Capture the cell that displays the provided text and extract its (X, Y) central coordinate. 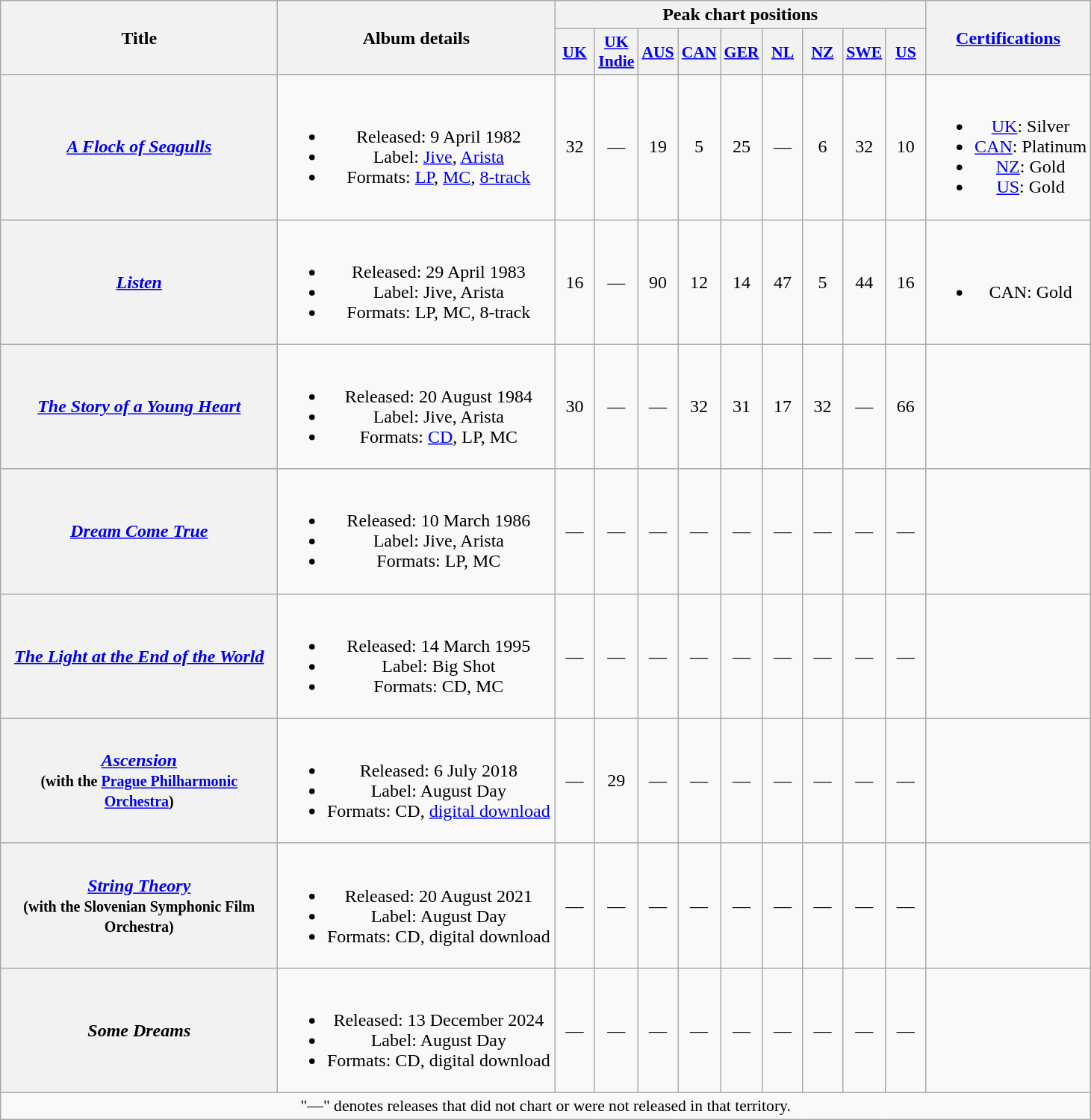
25 (742, 147)
CAN (699, 52)
Released: 9 April 1982Label: Jive, AristaFormats: LP, MC, 8-track (417, 147)
Title (139, 37)
Released: 20 August 1984Label: Jive, AristaFormats: CD, LP, MC (417, 406)
Released: 29 April 1983Label: Jive, AristaFormats: LP, MC, 8-track (417, 282)
GER (742, 52)
UK Indie (616, 52)
UK: SilverCAN: PlatinumNZ: GoldUS: Gold (1008, 147)
Released: 6 July 2018Label: August DayFormats: CD, digital download (417, 781)
19 (657, 147)
The Story of a Young Heart (139, 406)
Certifications (1008, 37)
US (905, 52)
17 (783, 406)
NZ (823, 52)
Listen (139, 282)
SWE (864, 52)
31 (742, 406)
Album details (417, 37)
Peak chart positions (741, 15)
44 (864, 282)
Ascension(with the Prague Philharmonic Orchestra) (139, 781)
String Theory(with the Slovenian Symphonic Film Orchestra) (139, 905)
A Flock of Seagulls (139, 147)
The Light at the End of the World (139, 656)
NL (783, 52)
29 (616, 781)
47 (783, 282)
UK (575, 52)
Released: 14 March 1995Label: Big ShotFormats: CD, MC (417, 656)
"—" denotes releases that did not chart or were not released in that territory. (546, 1106)
30 (575, 406)
12 (699, 282)
AUS (657, 52)
Released: 20 August 2021Label: August DayFormats: CD, digital download (417, 905)
Some Dreams (139, 1030)
Released: 13 December 2024Label: August DayFormats: CD, digital download (417, 1030)
Dream Come True (139, 532)
66 (905, 406)
10 (905, 147)
90 (657, 282)
6 (823, 147)
CAN: Gold (1008, 282)
Released: 10 March 1986Label: Jive, AristaFormats: LP, MC (417, 532)
14 (742, 282)
